Output the [X, Y] coordinate of the center of the cell containing the given text.  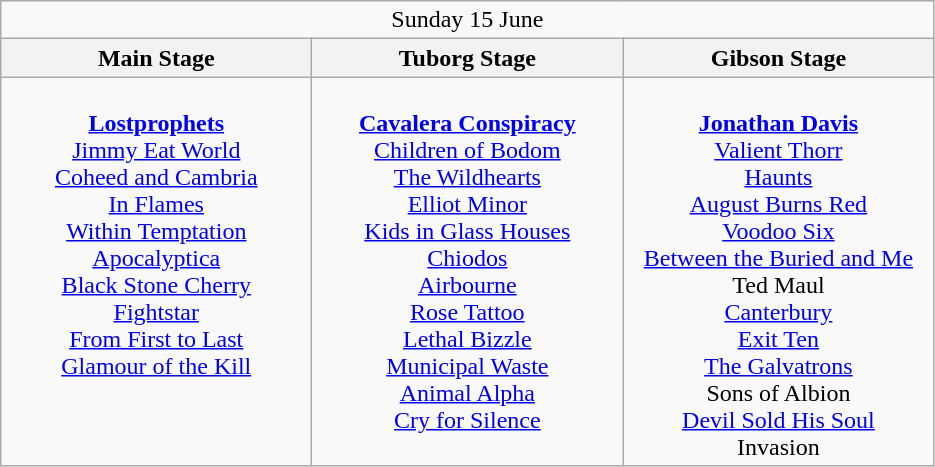
Gibson Stage [778, 58]
Tuborg Stage [468, 58]
Sunday 15 June [468, 20]
Main Stage [156, 58]
